From the cell containing the given text, extract its center point as (X, Y) coordinate. 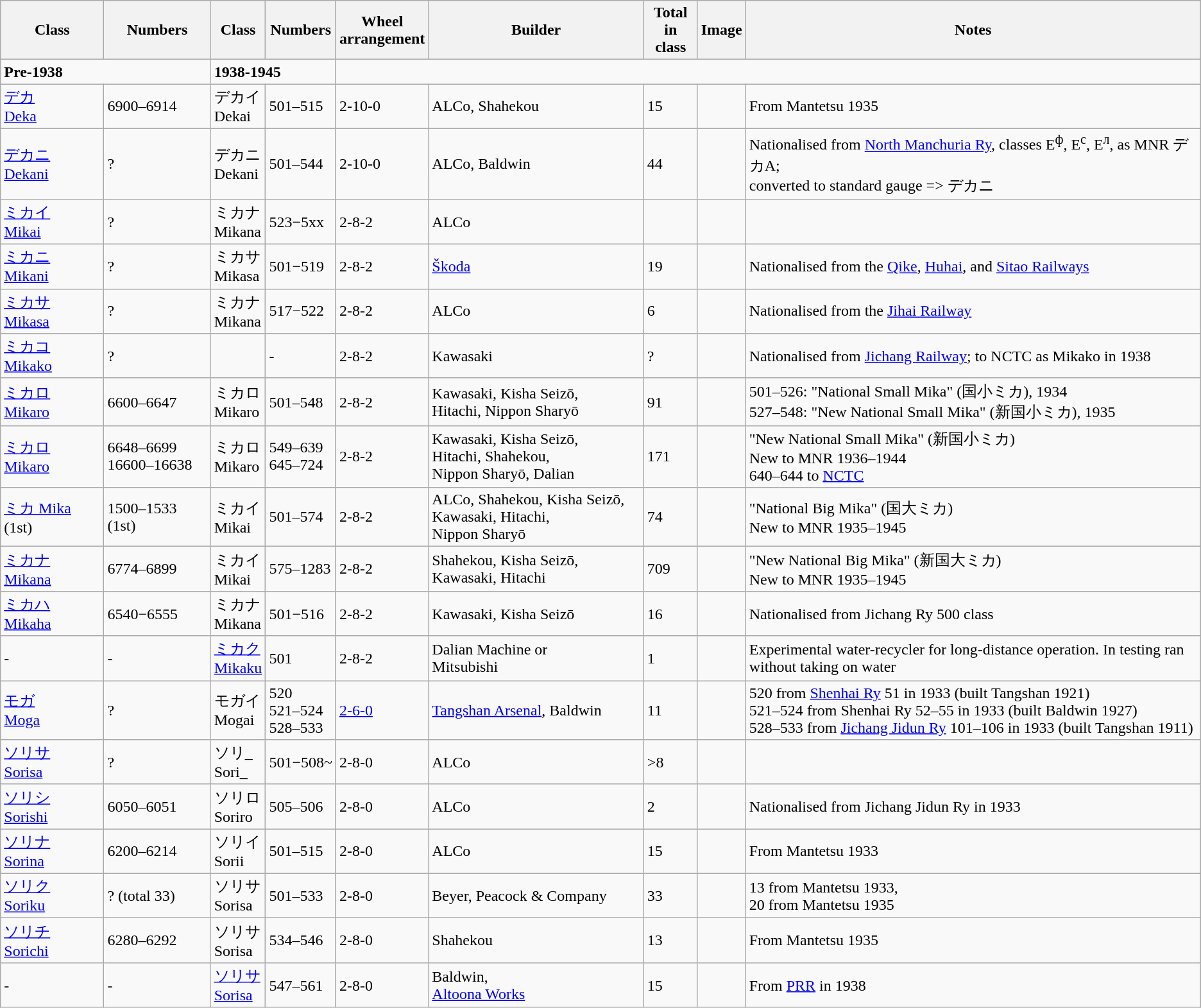
501–544 (301, 164)
ミカハMikaha (53, 613)
Nationalised from North Manchuria Ry, classes Еф, Ес, Ел, as MNR デカA;converted to standard gauge => デカニ (973, 164)
ソリシSorishi (53, 807)
6050–6051 (157, 807)
505–506 (301, 807)
1938-1945 (273, 72)
Wheelarrangement (382, 30)
Shahekou (536, 941)
"National Big Mika" (国大ミカ)New to MNR 1935–1945 (973, 517)
13 from Mantetsu 1933,20 from Mantetsu 1935 (973, 896)
ソリクSoriku (53, 896)
ソリロSoriro (238, 807)
1500–1533 (1st) (157, 517)
Dalian Machine orMitsubishi (536, 658)
33 (670, 896)
11 (670, 710)
From PRR in 1938 (973, 985)
"New National Big Mika" (新国大ミカ)New to MNR 1935–1945 (973, 569)
Nationalised from the Qike, Huhai, and Sitao Railways (973, 267)
ミカクMikaku (238, 658)
534–546 (301, 941)
6200–6214 (157, 851)
ソリチSorichi (53, 941)
19 (670, 267)
74 (670, 517)
16 (670, 613)
Totalin class (670, 30)
547–561 (301, 985)
Shahekou, Kisha Seizō,Kawasaki, Hitachi (536, 569)
6774–6899 (157, 569)
Kawasaki, Kisha Seizō,Hitachi, Nippon Sharyō (536, 402)
501–548 (301, 402)
Nationalised from Jichang Ry 500 class (973, 613)
Nationalised from the Jihai Railway (973, 311)
ALCo, Shahekou (536, 107)
709 (670, 569)
Builder (536, 30)
ソリイSorii (238, 851)
デカDeka (53, 107)
501−519 (301, 267)
Pre-1938 (105, 72)
549–639645–724 (301, 457)
6 (670, 311)
501−508~ (301, 762)
501 (301, 658)
2-6-0 (382, 710)
523−5xx (301, 222)
From Mantetsu 1933 (973, 851)
501–526: "National Small Mika" (国小ミカ), 1934527–548: "New National Small Mika" (新国小ミカ), 1935 (973, 402)
44 (670, 164)
ミカ Mika (1st) (53, 517)
Tangshan Arsenal, Baldwin (536, 710)
>8 (670, 762)
501–574 (301, 517)
501−516 (301, 613)
171 (670, 457)
Kawasaki (536, 356)
Kawasaki, Kisha Seizō (536, 613)
13 (670, 941)
ミカコMikako (53, 356)
6900–6914 (157, 107)
モガイMogai (238, 710)
520521–524528–533 (301, 710)
6280–6292 (157, 941)
? (total 33) (157, 896)
6540−6555 (157, 613)
Image (721, 30)
6600–6647 (157, 402)
"New National Small Mika" (新国小ミカ)New to MNR 1936–1944640–644 to NCTC (973, 457)
Baldwin,Altoona Works (536, 985)
Škoda (536, 267)
Kawasaki, Kisha Seizō,Hitachi, Shahekou, Nippon Sharyō, Dalian (536, 457)
2 (670, 807)
Beyer, Peacock & Company (536, 896)
Nationalised from Jichang Railway; to NCTC as Mikako in 1938 (973, 356)
501–533 (301, 896)
91 (670, 402)
Nationalised from Jichang Jidun Ry in 1933 (973, 807)
ALCo, Shahekou, Kisha Seizō,Kawasaki, Hitachi, Nippon Sharyō (536, 517)
デカイDekai (238, 107)
575–1283 (301, 569)
517−522 (301, 311)
ソリナSorina (53, 851)
Experimental water-recycler for long-distance operation. In testing ran without taking on water (973, 658)
6648–669916600–16638 (157, 457)
ミカニMikani (53, 267)
ALCo, Baldwin (536, 164)
Notes (973, 30)
ソリ_Sori_ (238, 762)
1 (670, 658)
モガMoga (53, 710)
